Scan for the cell matching the given text and deliver its [X, Y] coordinate at center. 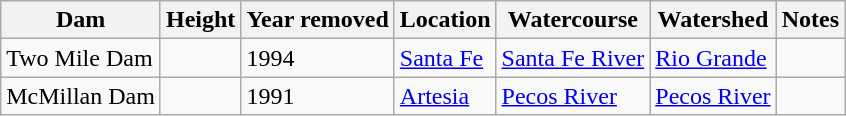
Santa Fe [445, 58]
Two Mile Dam [81, 58]
Height [200, 20]
Notes [810, 20]
Location [445, 20]
McMillan Dam [81, 96]
Watershed [713, 20]
Artesia [445, 96]
Santa Fe River [573, 58]
1994 [318, 58]
Year removed [318, 20]
Rio Grande [713, 58]
Watercourse [573, 20]
1991 [318, 96]
Dam [81, 20]
